From the cell containing the given text, extract its center point as [x, y] coordinate. 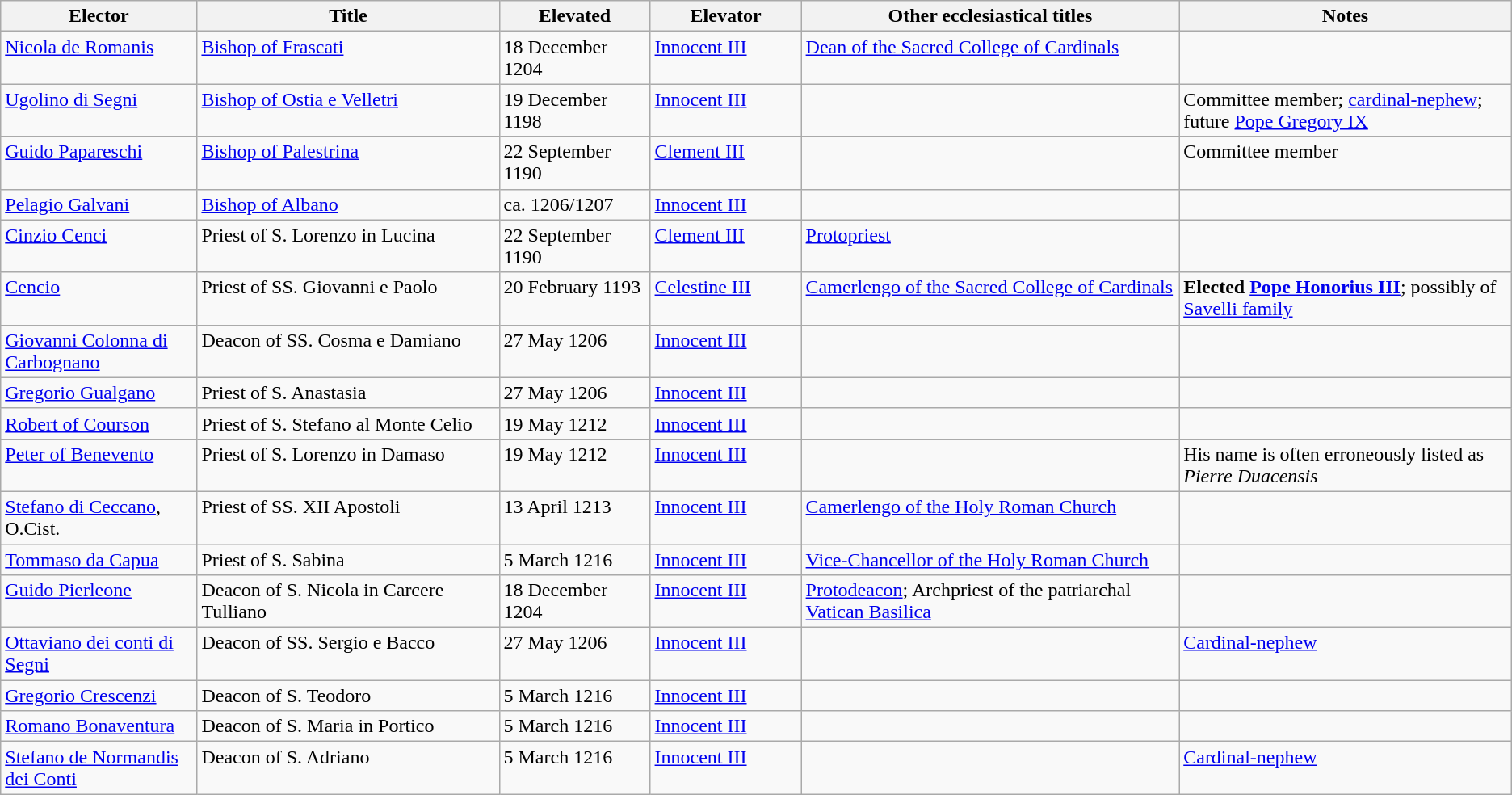
Stefano di Ceccano, O.Cist. [99, 517]
Protopriest [990, 246]
Gregorio Gualgano [99, 393]
Camerlengo of the Holy Roman Church [990, 517]
Ugolino di Segni [99, 110]
Deacon of SS. Sergio e Bacco [348, 654]
Bishop of Palestrina [348, 163]
Giovanni Colonna di Carbognano [99, 351]
Dean of the Sacred College of Cardinals [990, 58]
Committee member [1346, 163]
Pelagio Galvani [99, 204]
Deacon of S. Nicola in Carcere Tulliano [348, 601]
Bishop of Albano [348, 204]
ca. 1206/1207 [575, 204]
Bishop of Frascati [348, 58]
Elevator [725, 16]
Guido Papareschi [99, 163]
Priest of S. Lorenzo in Lucina [348, 246]
Tommaso da Capua [99, 560]
Priest of S. Lorenzo in Damaso [348, 465]
Committee member; cardinal-nephew; future Pope Gregory IX [1346, 110]
Celestine III [725, 299]
19 December 1198 [575, 110]
Vice-Chancellor of the Holy Roman Church [990, 560]
13 April 1213 [575, 517]
Deacon of S. Teodoro [348, 696]
Bishop of Ostia e Velletri [348, 110]
Priest of SS. XII Apostoli [348, 517]
Deacon of SS. Cosma e Damiano [348, 351]
Elector [99, 16]
Peter of Benevento [99, 465]
Cinzio Cenci [99, 246]
Elevated [575, 16]
Deacon of S. Adriano [348, 768]
Deacon of S. Maria in Portico [348, 726]
Priest of S. Anastasia [348, 393]
Elected Pope Honorius III; possibly of Savelli family [1346, 299]
Romano Bonaventura [99, 726]
Nicola de Romanis [99, 58]
Title [348, 16]
Priest of SS. Giovanni e Paolo [348, 299]
Priest of S. Sabina [348, 560]
Camerlengo of the Sacred College of Cardinals [990, 299]
Robert of Courson [99, 423]
Notes [1346, 16]
Protodeacon; Archpriest of the patriarchal Vatican Basilica [990, 601]
Gregorio Crescenzi [99, 696]
Stefano de Normandis dei Conti [99, 768]
20 February 1193 [575, 299]
Guido Pierleone [99, 601]
Cencio [99, 299]
Ottaviano dei conti di Segni [99, 654]
Other ecclesiastical titles [990, 16]
Priest of S. Stefano al Monte Celio [348, 423]
His name is often erroneously listed as Pierre Duacensis [1346, 465]
